Capture the cell that displays the provided text and extract its [X, Y] central coordinate. 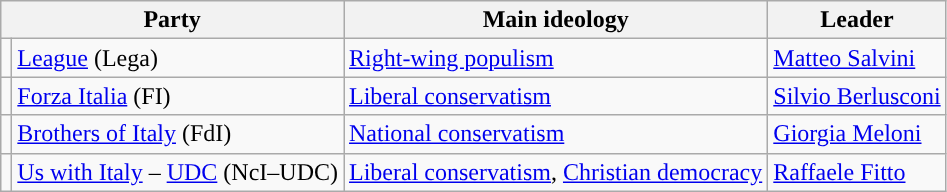
Right-wing populism [556, 58]
Silvio Berlusconi [857, 96]
Liberal conservatism [556, 96]
National conservatism [556, 134]
Forza Italia (FI) [178, 96]
League (Lega) [178, 58]
Us with Italy – UDC (NcI–UDC) [178, 172]
Giorgia Meloni [857, 134]
Main ideology [556, 20]
Raffaele Fitto [857, 172]
Matteo Salvini [857, 58]
Party [172, 20]
Brothers of Italy (FdI) [178, 134]
Leader [857, 20]
Liberal conservatism, Christian democracy [556, 172]
